Return the [X, Y] coordinate for the center point of the cell that contains the specified text.  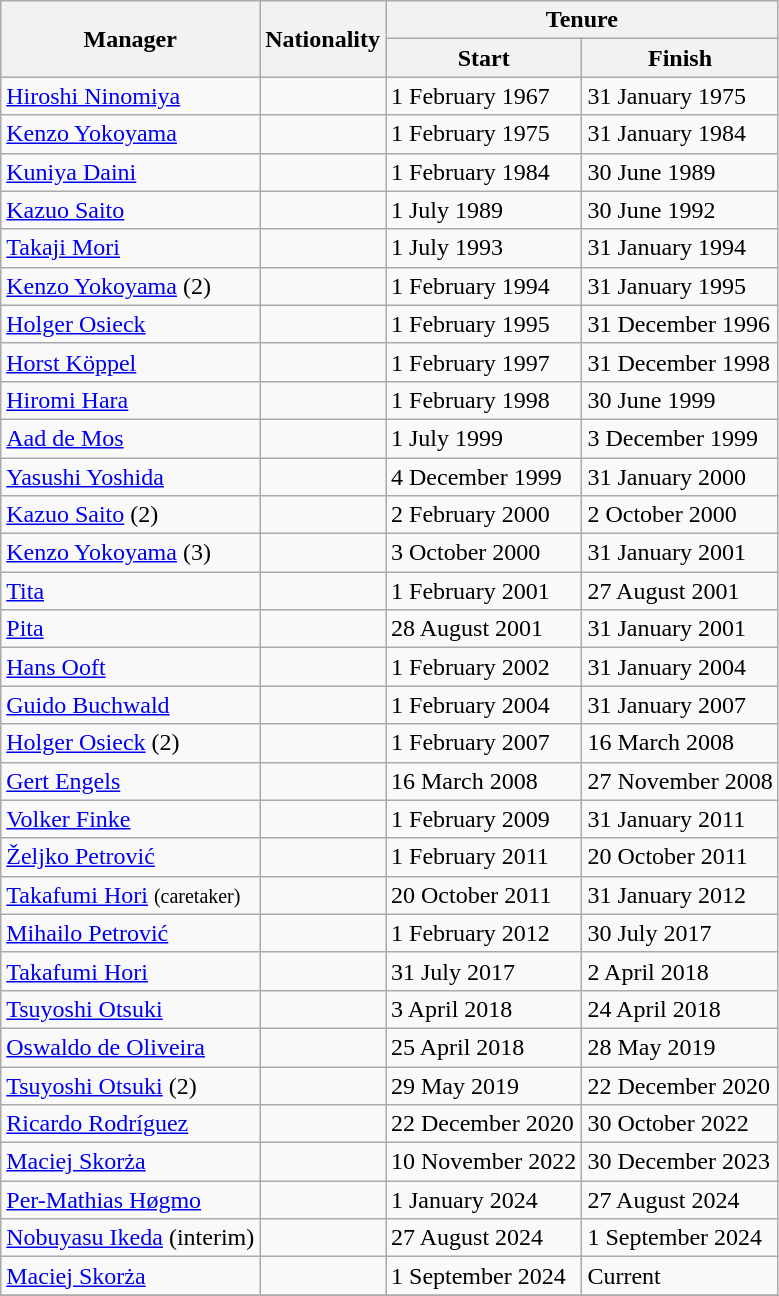
Current [680, 1276]
31 January 2004 [680, 667]
25 April 2018 [484, 1047]
30 June 1992 [680, 210]
Holger Osieck (2) [130, 743]
30 October 2022 [680, 1124]
1 January 2024 [484, 1200]
Kazuo Saito [130, 210]
Takaji Mori [130, 248]
31 January 2000 [680, 477]
Finish [680, 58]
1 February 1967 [484, 96]
31 December 1998 [680, 362]
Tita [130, 591]
Željko Petrović [130, 857]
1 February 1998 [484, 400]
30 June 1989 [680, 172]
Kuniya Daini [130, 172]
1 February 1984 [484, 172]
27 August 2001 [680, 591]
10 November 2022 [484, 1162]
1 February 2012 [484, 933]
Manager [130, 39]
24 April 2018 [680, 1009]
Guido Buchwald [130, 705]
Kenzo Yokoyama [130, 134]
31 January 2012 [680, 895]
3 April 2018 [484, 1009]
Gert Engels [130, 781]
1 February 2004 [484, 705]
Oswaldo de Oliveira [130, 1047]
Tenure [582, 20]
Tsuyoshi Otsuki [130, 1009]
Yasushi Yoshida [130, 477]
3 December 1999 [680, 438]
Takafumi Hori (caretaker) [130, 895]
1 February 2009 [484, 819]
3 October 2000 [484, 553]
Horst Köppel [130, 362]
1 July 1993 [484, 248]
Takafumi Hori [130, 971]
31 January 1995 [680, 286]
31 January 1984 [680, 134]
30 June 1999 [680, 400]
31 January 2007 [680, 705]
28 August 2001 [484, 629]
1 July 1999 [484, 438]
Kenzo Yokoyama (2) [130, 286]
30 December 2023 [680, 1162]
Aad de Mos [130, 438]
Hiroshi Ninomiya [130, 96]
1 February 1994 [484, 286]
Pita [130, 629]
1 February 2002 [484, 667]
2 April 2018 [680, 971]
27 November 2008 [680, 781]
Mihailo Petrović [130, 933]
Kazuo Saito (2) [130, 515]
2 February 2000 [484, 515]
Holger Osieck [130, 324]
Hans Ooft [130, 667]
Tsuyoshi Otsuki (2) [130, 1085]
31 January 1975 [680, 96]
Nobuyasu Ikeda (interim) [130, 1238]
2 October 2000 [680, 515]
1 February 1995 [484, 324]
31 December 1996 [680, 324]
1 February 1975 [484, 134]
Kenzo Yokoyama (3) [130, 553]
Hiromi Hara [130, 400]
Ricardo Rodríguez [130, 1124]
Nationality [323, 39]
1 February 2007 [484, 743]
30 July 2017 [680, 933]
1 February 1997 [484, 362]
31 January 2011 [680, 819]
28 May 2019 [680, 1047]
31 January 1994 [680, 248]
Per-Mathias Høgmo [130, 1200]
Start [484, 58]
Volker Finke [130, 819]
29 May 2019 [484, 1085]
31 July 2017 [484, 971]
1 February 2001 [484, 591]
1 February 2011 [484, 857]
4 December 1999 [484, 477]
1 July 1989 [484, 210]
